Locate the cell with the specified text and output its (X, Y) center coordinate. 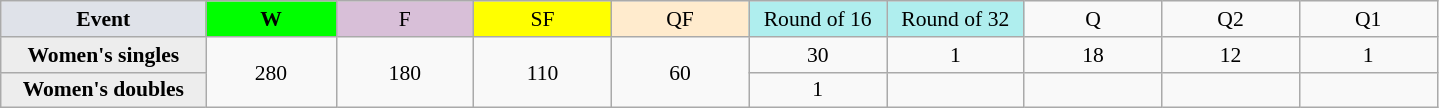
30 (818, 55)
280 (271, 72)
Women's singles (104, 55)
Event (104, 19)
SF (543, 19)
60 (680, 72)
Women's doubles (104, 90)
Round of 32 (955, 19)
QF (680, 19)
W (271, 19)
Q (1093, 19)
180 (405, 72)
110 (543, 72)
12 (1231, 55)
Q1 (1368, 19)
Round of 16 (818, 19)
F (405, 19)
18 (1093, 55)
Q2 (1231, 19)
